For the text-containing cell, return its midpoint in [X, Y] coordinate format. 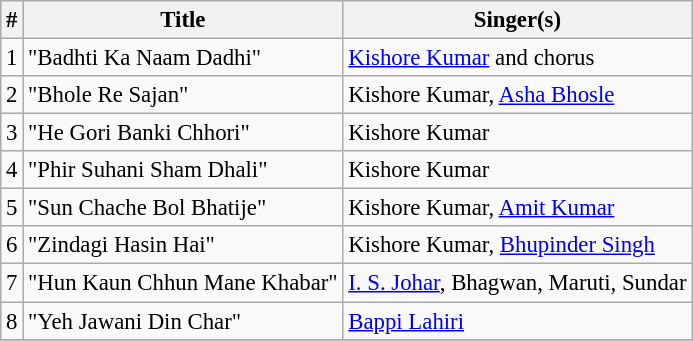
8 [12, 321]
1 [12, 58]
2 [12, 95]
Kishore Kumar, Amit Kumar [518, 208]
"Hun Kaun Chhun Mane Khabar" [183, 283]
Kishore Kumar, Bhupinder Singh [518, 245]
3 [12, 133]
"Phir Suhani Sham Dhali" [183, 170]
5 [12, 208]
Singer(s) [518, 20]
6 [12, 245]
# [12, 20]
"Badhti Ka Naam Dadhi" [183, 58]
"Sun Chache Bol Bhatije" [183, 208]
"He Gori Banki Chhori" [183, 133]
Bappi Lahiri [518, 321]
Title [183, 20]
7 [12, 283]
"Bhole Re Sajan" [183, 95]
Kishore Kumar and chorus [518, 58]
4 [12, 170]
I. S. Johar, Bhagwan, Maruti, Sundar [518, 283]
"Zindagi Hasin Hai" [183, 245]
Kishore Kumar, Asha Bhosle [518, 95]
"Yeh Jawani Din Char" [183, 321]
